Scan for the cell matching the given text and deliver its (x, y) coordinate at center. 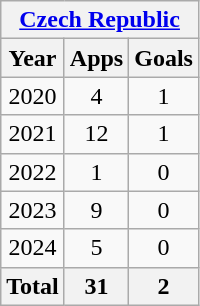
2021 (33, 134)
12 (96, 134)
2023 (33, 210)
2020 (33, 96)
9 (96, 210)
Total (33, 286)
4 (96, 96)
2022 (33, 172)
Apps (96, 58)
Czech Republic (100, 20)
2 (164, 286)
31 (96, 286)
Year (33, 58)
5 (96, 248)
2024 (33, 248)
Goals (164, 58)
